Locate the cell with the specified text and output its [X, Y] center coordinate. 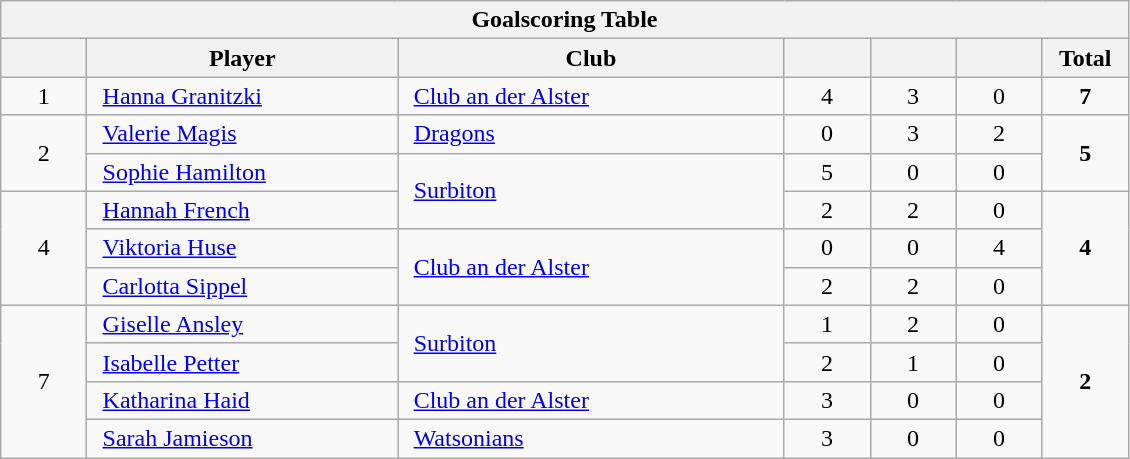
Goalscoring Table [564, 20]
Club [591, 58]
Sarah Jamieson [242, 438]
Hanna Granitzki [242, 96]
Viktoria Huse [242, 248]
Hannah French [242, 210]
Player [242, 58]
Giselle Ansley [242, 324]
Carlotta Sippel [242, 286]
Total [1085, 58]
Watsonians [591, 438]
Katharina Haid [242, 400]
Dragons [591, 134]
Valerie Magis [242, 134]
Sophie Hamilton [242, 172]
Isabelle Petter [242, 362]
